Extract the [x, y] coordinate from the center of the cell holding the provided text.  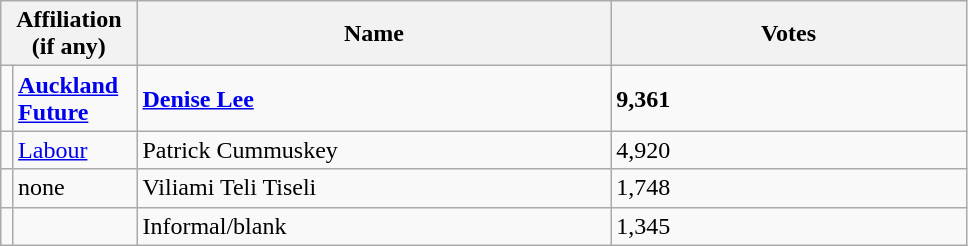
Patrick Cummuskey [374, 150]
none [75, 188]
Votes [788, 34]
Name [374, 34]
Labour [75, 150]
1,748 [788, 188]
9,361 [788, 98]
Informal/blank [374, 226]
1,345 [788, 226]
Denise Lee [374, 98]
Viliami Teli Tiseli [374, 188]
Auckland Future [75, 98]
Affiliation (if any) [69, 34]
4,920 [788, 150]
